Return the (X, Y) coordinate for the center point of the cell that contains the specified text.  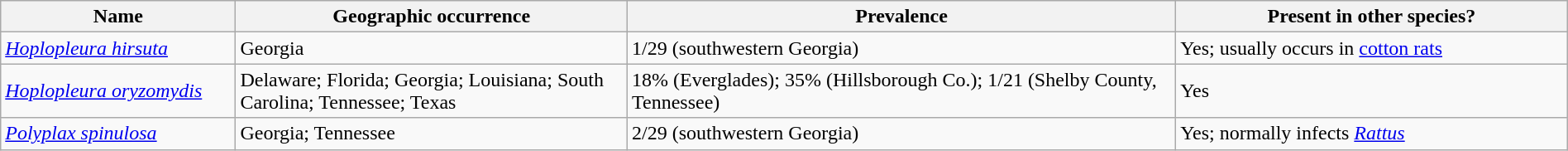
1/29 (southwestern Georgia) (901, 48)
Georgia; Tennessee (432, 134)
Polyplax spinulosa (118, 134)
Georgia (432, 48)
18% (Everglades); 35% (Hillsborough Co.); 1/21 (Shelby County, Tennessee) (901, 91)
Hoplopleura hirsuta (118, 48)
Yes; normally infects Rattus (1372, 134)
Hoplopleura oryzomydis (118, 91)
Yes (1372, 91)
Present in other species? (1372, 17)
Prevalence (901, 17)
2/29 (southwestern Georgia) (901, 134)
Name (118, 17)
Delaware; Florida; Georgia; Louisiana; South Carolina; Tennessee; Texas (432, 91)
Geographic occurrence (432, 17)
Yes; usually occurs in cotton rats (1372, 48)
